Provide the (X, Y) coordinate of the cell's center where the given text is located.  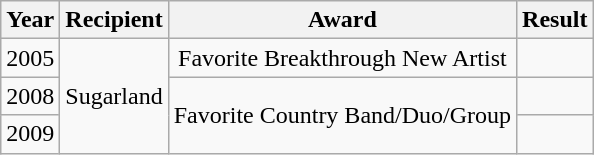
Recipient (114, 20)
Favorite Breakthrough New Artist (342, 58)
2009 (30, 134)
Year (30, 20)
Favorite Country Band/Duo/Group (342, 115)
Award (342, 20)
Sugarland (114, 96)
Result (555, 20)
2008 (30, 96)
2005 (30, 58)
